For the text-containing cell, return its midpoint in [x, y] coordinate format. 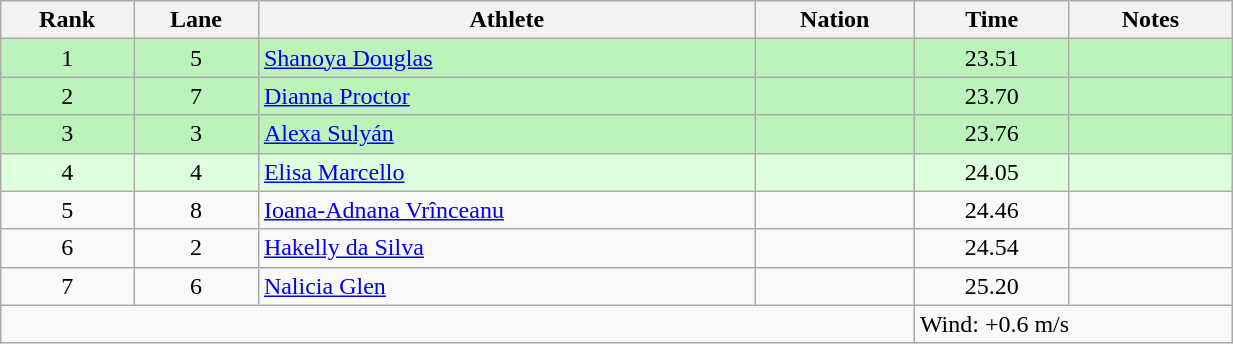
23.76 [992, 134]
24.54 [992, 248]
23.51 [992, 58]
Ioana-Adnana Vrînceanu [506, 210]
Athlete [506, 20]
Notes [1150, 20]
24.46 [992, 210]
1 [68, 58]
Rank [68, 20]
Elisa Marcello [506, 172]
25.20 [992, 286]
Dianna Proctor [506, 96]
8 [196, 210]
23.70 [992, 96]
Hakelly da Silva [506, 248]
Wind: +0.6 m/s [1072, 324]
24.05 [992, 172]
Alexa Sulyán [506, 134]
Lane [196, 20]
Time [992, 20]
Nalicia Glen [506, 286]
Shanoya Douglas [506, 58]
Nation [834, 20]
